Determine the (X, Y) coordinate at the center of the cell enclosing the given text.  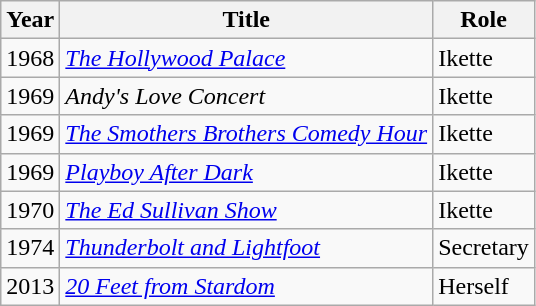
20 Feet from Stardom (246, 286)
Thunderbolt and Lightfoot (246, 248)
1974 (30, 248)
The Smothers Brothers Comedy Hour (246, 134)
The Ed Sullivan Show (246, 210)
Herself (484, 286)
1970 (30, 210)
1968 (30, 58)
Playboy After Dark (246, 172)
Andy's Love Concert (246, 96)
2013 (30, 286)
Role (484, 20)
Title (246, 20)
Secretary (484, 248)
The Hollywood Palace (246, 58)
Year (30, 20)
